Return [X, Y] of the center of cell containing provided text 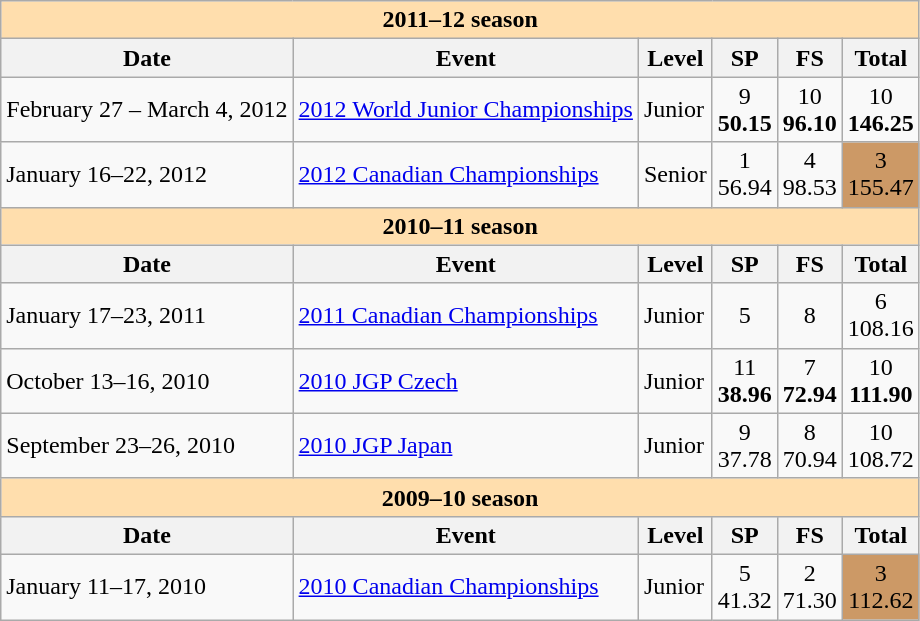
5 41.32 [744, 586]
3 112.62 [880, 586]
9 37.78 [744, 446]
9 50.15 [744, 110]
11 38.96 [744, 380]
5 [744, 316]
2010 JGP Japan [466, 446]
January 16–22, 2012 [147, 174]
7 72.94 [810, 380]
6 108.16 [880, 316]
10 146.25 [880, 110]
10 108.72 [880, 446]
10 111.90 [880, 380]
2010 Canadian Championships [466, 586]
8 [810, 316]
2011 Canadian Championships [466, 316]
8 70.94 [810, 446]
September 23–26, 2010 [147, 446]
3 155.47 [880, 174]
2012 Canadian Championships [466, 174]
January 11–17, 2010 [147, 586]
2012 World Junior Championships [466, 110]
10 96.10 [810, 110]
October 13–16, 2010 [147, 380]
February 27 – March 4, 2012 [147, 110]
1 56.94 [744, 174]
2011–12 season [460, 20]
January 17–23, 2011 [147, 316]
2009–10 season [460, 497]
4 98.53 [810, 174]
2010 JGP Czech [466, 380]
Senior [675, 174]
2010–11 season [460, 226]
2 71.30 [810, 586]
